Return the (x, y) coordinate for the center point of the cell that contains the specified text.  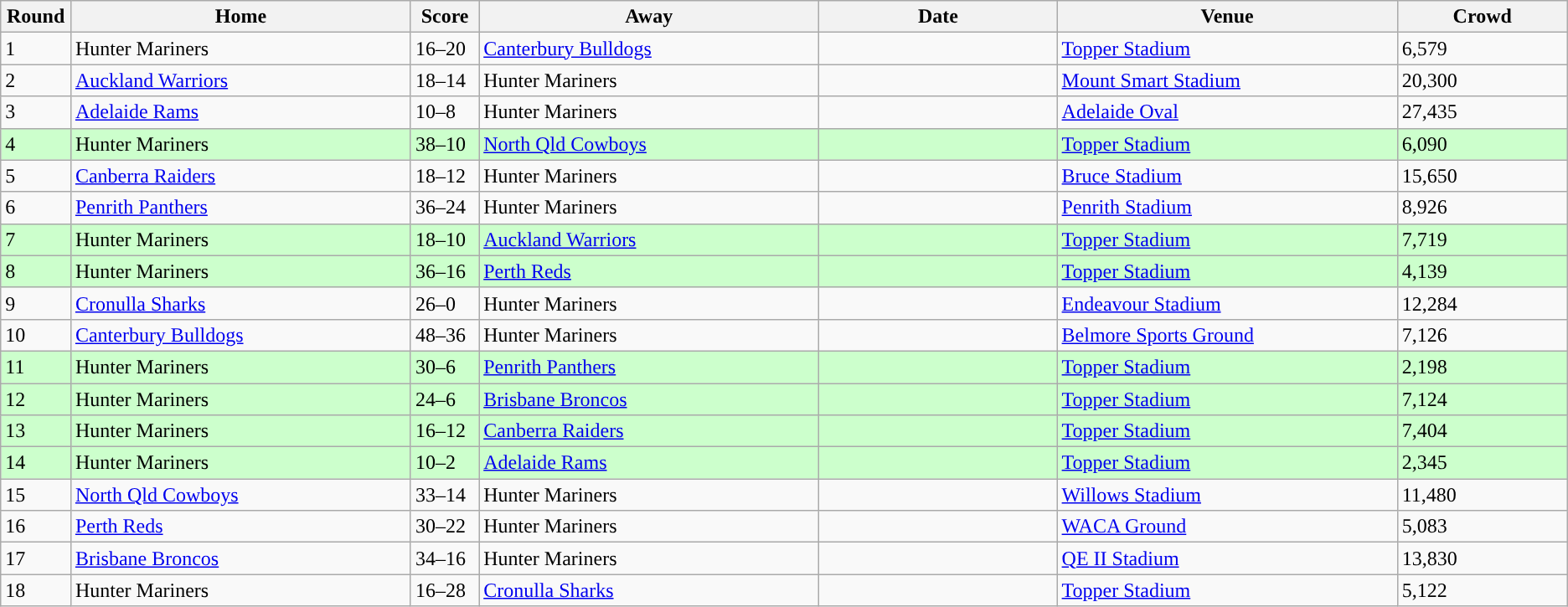
2,345 (1483, 463)
6 (36, 208)
24–6 (444, 399)
33–14 (444, 495)
11 (36, 367)
5,122 (1483, 590)
Willows Stadium (1227, 495)
30–22 (444, 527)
4 (36, 144)
1 (36, 49)
36–16 (444, 271)
9 (36, 303)
Date (938, 17)
7,719 (1483, 239)
3 (36, 112)
27,435 (1483, 112)
6,579 (1483, 49)
20,300 (1483, 80)
Bruce Stadium (1227, 176)
8,926 (1483, 208)
2,198 (1483, 367)
7,126 (1483, 335)
16–20 (444, 49)
7,404 (1483, 431)
13,830 (1483, 558)
Penrith Stadium (1227, 208)
34–16 (444, 558)
18–14 (444, 80)
11,480 (1483, 495)
18 (36, 590)
17 (36, 558)
WACA Ground (1227, 527)
15,650 (1483, 176)
Score (444, 17)
10 (36, 335)
2 (36, 80)
Round (36, 17)
14 (36, 463)
36–24 (444, 208)
13 (36, 431)
38–10 (444, 144)
26–0 (444, 303)
5,083 (1483, 527)
Venue (1227, 17)
Home (240, 17)
Adelaide Oval (1227, 112)
Mount Smart Stadium (1227, 80)
6,090 (1483, 144)
5 (36, 176)
Endeavour Stadium (1227, 303)
7 (36, 239)
4,139 (1483, 271)
48–36 (444, 335)
16 (36, 527)
10–8 (444, 112)
QE II Stadium (1227, 558)
Belmore Sports Ground (1227, 335)
Away (649, 17)
18–12 (444, 176)
10–2 (444, 463)
16–28 (444, 590)
15 (36, 495)
18–10 (444, 239)
7,124 (1483, 399)
8 (36, 271)
30–6 (444, 367)
12 (36, 399)
Crowd (1483, 17)
16–12 (444, 431)
12,284 (1483, 303)
